Return the [x, y] coordinate for the center point of the cell that contains the specified text.  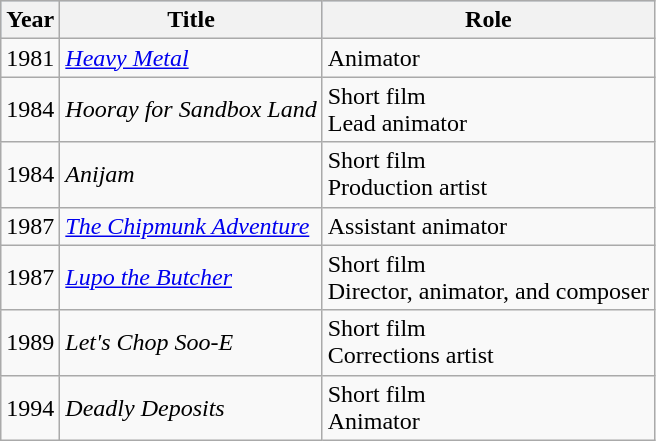
Year [30, 20]
1994 [30, 408]
Anijam [191, 174]
1989 [30, 342]
Role [488, 20]
Lupo the Butcher [191, 278]
The Chipmunk Adventure [191, 226]
Deadly Deposits [191, 408]
Short filmCorrections artist [488, 342]
1981 [30, 58]
Animator [488, 58]
Assistant animator [488, 226]
Title [191, 20]
Hooray for Sandbox Land [191, 110]
Short filmAnimator [488, 408]
Short filmDirector, animator, and composer [488, 278]
Let's Chop Soo-E [191, 342]
Short filmProduction artist [488, 174]
Short filmLead animator [488, 110]
Heavy Metal [191, 58]
